Find where the given text appears and provide that cell's center as [X, Y] coordinate. 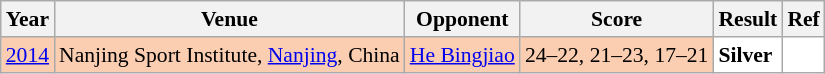
He Bingjiao [462, 55]
Opponent [462, 19]
2014 [28, 55]
Result [748, 19]
24–22, 21–23, 17–21 [617, 55]
Silver [748, 55]
Ref [803, 19]
Year [28, 19]
Nanjing Sport Institute, Nanjing, China [230, 55]
Score [617, 19]
Venue [230, 19]
